Search for the cell housing the specified text and yield its (x, y) center coordinate. 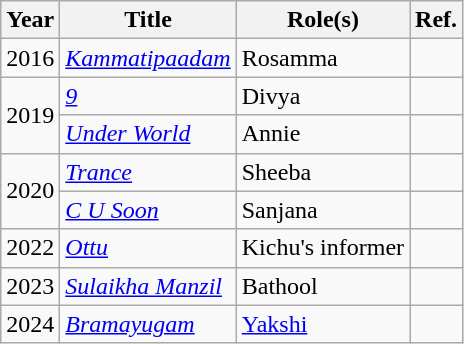
Title (148, 20)
Sheeba (322, 172)
9 (148, 96)
C U Soon (148, 210)
Ottu (148, 248)
Rosamma (322, 58)
Under World (148, 134)
2023 (30, 286)
Trance (148, 172)
Yakshi (322, 324)
Sanjana (322, 210)
Annie (322, 134)
2022 (30, 248)
Kichu's informer (322, 248)
2024 (30, 324)
Year (30, 20)
Role(s) (322, 20)
2019 (30, 115)
2016 (30, 58)
Ref. (436, 20)
Sulaikha Manzil (148, 286)
Bramayugam (148, 324)
Divya (322, 96)
2020 (30, 191)
Kammatipaadam (148, 58)
Bathool (322, 286)
